For the text-containing cell, return its midpoint in [x, y] coordinate format. 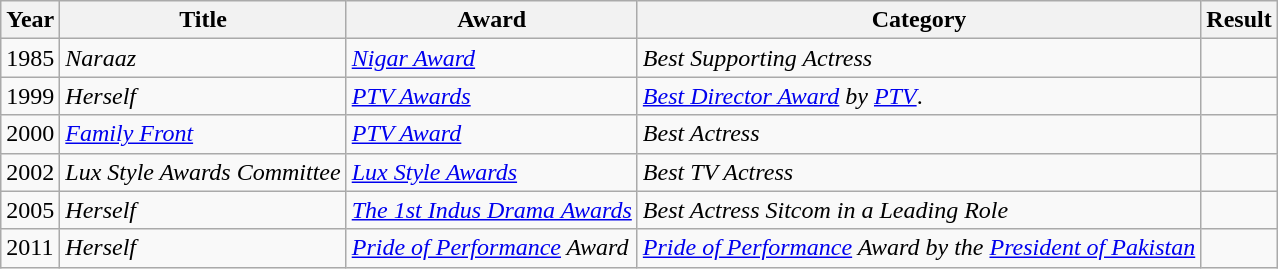
Year [30, 20]
Lux Style Awards Committee [203, 172]
Pride of Performance Award by the President of Pakistan [918, 248]
2011 [30, 248]
Result [1239, 20]
Naraaz [203, 58]
Title [203, 20]
The 1st Indus Drama Awards [492, 210]
PTV Award [492, 134]
Family Front [203, 134]
1999 [30, 96]
Pride of Performance Award [492, 248]
Category [918, 20]
Best Actress [918, 134]
Award [492, 20]
1985 [30, 58]
Best TV Actress [918, 172]
Best Director Award by PTV. [918, 96]
PTV Awards [492, 96]
2002 [30, 172]
Lux Style Awards [492, 172]
Nigar Award [492, 58]
Best Actress Sitcom in a Leading Role [918, 210]
Best Supporting Actress [918, 58]
2005 [30, 210]
2000 [30, 134]
